For the text-containing cell, return its midpoint in [x, y] coordinate format. 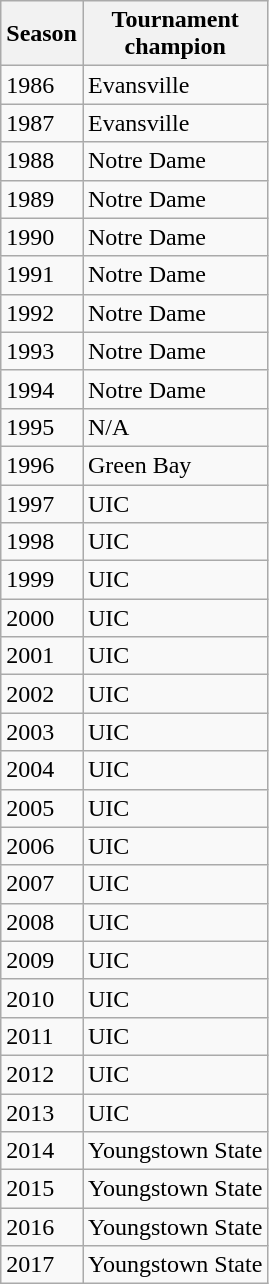
1995 [42, 427]
2016 [42, 1227]
2014 [42, 1151]
1998 [42, 542]
N/A [174, 427]
1989 [42, 199]
1992 [42, 313]
2006 [42, 846]
1996 [42, 465]
2010 [42, 998]
2012 [42, 1074]
1988 [42, 161]
2003 [42, 732]
2008 [42, 922]
Season [42, 34]
2009 [42, 960]
2007 [42, 884]
1991 [42, 275]
1999 [42, 580]
2002 [42, 694]
2017 [42, 1265]
1997 [42, 503]
2004 [42, 770]
1994 [42, 389]
1993 [42, 351]
2011 [42, 1036]
2015 [42, 1189]
2013 [42, 1113]
1986 [42, 85]
2005 [42, 808]
1990 [42, 237]
Tournamentchampion [174, 34]
1987 [42, 123]
2001 [42, 656]
Green Bay [174, 465]
2000 [42, 618]
